Scan for the cell matching the given text and deliver its [X, Y] coordinate at center. 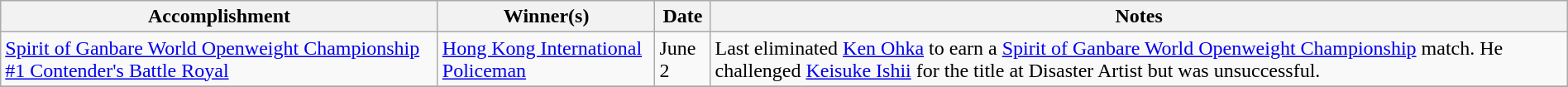
Winner(s) [546, 17]
June 2 [683, 60]
Hong Kong International Policeman [546, 60]
Accomplishment [220, 17]
Spirit of Ganbare World Openweight Championship #1 Contender's Battle Royal [220, 60]
Notes [1139, 17]
Date [683, 17]
